Output the (X, Y) coordinate of the center of the cell containing the given text.  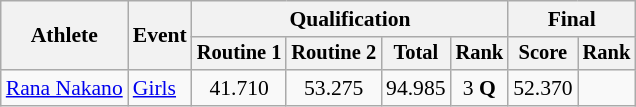
3 Q (480, 88)
Routine 1 (240, 54)
Girls (160, 88)
52.370 (542, 88)
41.710 (240, 88)
Rana Nakano (64, 88)
Event (160, 36)
Routine 2 (334, 54)
Athlete (64, 36)
94.985 (416, 88)
Score (542, 54)
Total (416, 54)
53.275 (334, 88)
Final (572, 19)
Qualification (350, 19)
